Search for the cell housing the specified text and yield its (x, y) center coordinate. 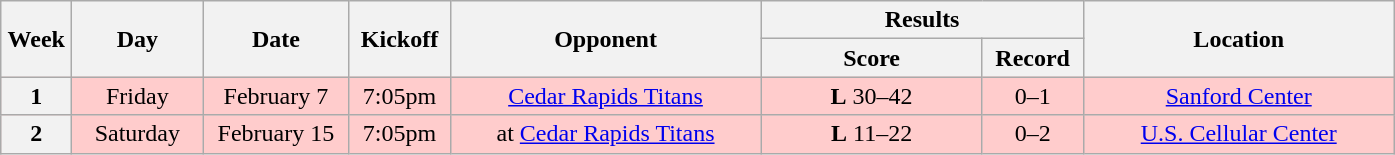
0–2 (1032, 134)
Day (138, 39)
February 15 (276, 134)
Sanford Center (1238, 96)
L 30–42 (872, 96)
Week (36, 39)
February 7 (276, 96)
Record (1032, 58)
at Cedar Rapids Titans (606, 134)
Saturday (138, 134)
Date (276, 39)
Results (922, 20)
Cedar Rapids Titans (606, 96)
U.S. Cellular Center (1238, 134)
Score (872, 58)
Location (1238, 39)
Kickoff (400, 39)
1 (36, 96)
Friday (138, 96)
0–1 (1032, 96)
2 (36, 134)
Opponent (606, 39)
L 11–22 (872, 134)
